For the text-containing cell, return its midpoint in (X, Y) coordinate format. 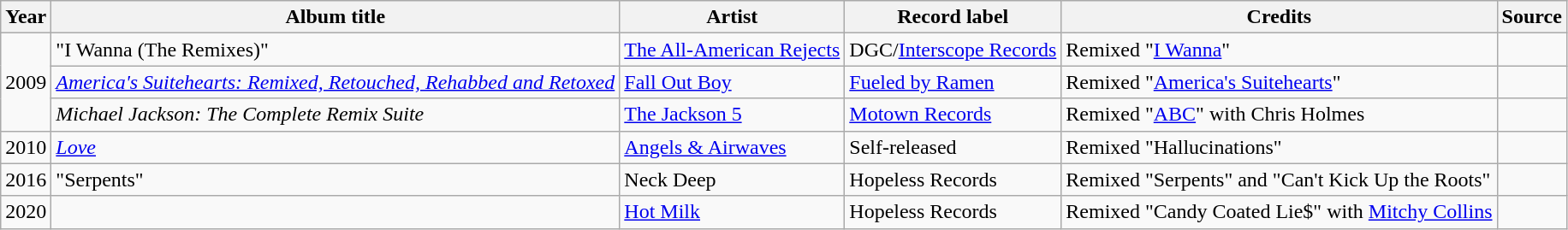
Remixed "Candy Coated Lie$" with Mitchy Collins (1279, 212)
Love (336, 147)
Record label (953, 17)
Source (1532, 17)
Remixed "Hallucinations" (1279, 147)
Fueled by Ramen (953, 82)
Remixed "I Wanna" (1279, 50)
Credits (1279, 17)
The Jackson 5 (733, 115)
Self-released (953, 147)
Album title (336, 17)
Motown Records (953, 115)
Neck Deep (733, 180)
2020 (26, 212)
2010 (26, 147)
Artist (733, 17)
"Serpents" (336, 180)
"I Wanna (The Remixes)" (336, 50)
Hot Milk (733, 212)
Remixed "Serpents" and "Can't Kick Up the Roots" (1279, 180)
Year (26, 17)
America's Suitehearts: Remixed, Retouched, Rehabbed and Retoxed (336, 82)
The All-American Rejects (733, 50)
2009 (26, 82)
Angels & Airwaves (733, 147)
Michael Jackson: The Complete Remix Suite (336, 115)
Fall Out Boy (733, 82)
Remixed "ABC" with Chris Holmes (1279, 115)
Remixed "America's Suitehearts" (1279, 82)
2016 (26, 180)
DGC/Interscope Records (953, 50)
